Return the (x, y) coordinate for the center point of the cell that contains the specified text.  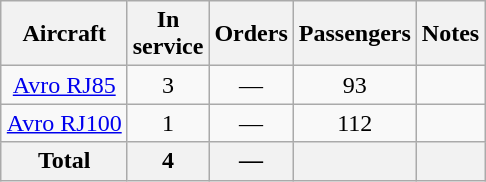
1 (168, 123)
Notes (450, 34)
Avro RJ85 (64, 85)
3 (168, 85)
In service (168, 34)
Aircraft (64, 34)
Passengers (354, 34)
Orders (251, 34)
112 (354, 123)
93 (354, 85)
Total (64, 161)
Avro RJ100 (64, 123)
4 (168, 161)
